Capture the cell that displays the provided text and extract its (X, Y) central coordinate. 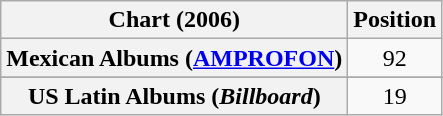
19 (395, 96)
US Latin Albums (Billboard) (174, 96)
Mexican Albums (AMPROFON) (174, 58)
Chart (2006) (174, 20)
92 (395, 58)
Position (395, 20)
